Return [x, y] of the center of cell containing provided text 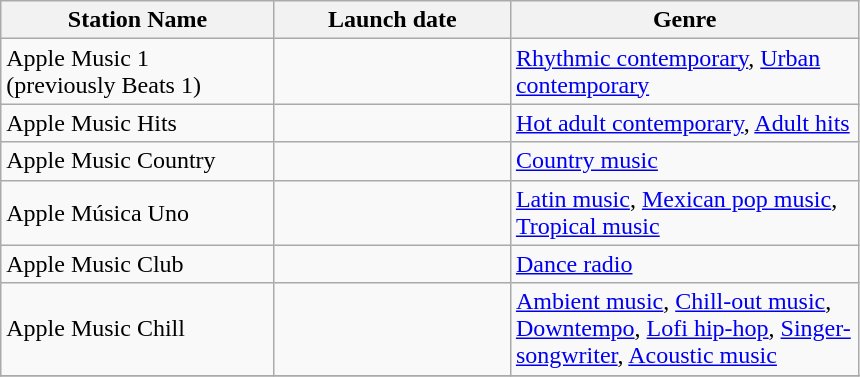
Apple Music Chill [138, 329]
Dance radio [684, 264]
Apple Music Country [138, 161]
Hot adult contemporary, Adult hits [684, 123]
Latin music, Mexican pop music, Tropical music [684, 212]
Apple Música Uno [138, 212]
Apple Music 1 (previously Beats 1) [138, 72]
Ambient music, Chill-out music, Downtempo, Lofi hip-hop, Singer-songwriter, Acoustic music [684, 329]
Apple Music Club [138, 264]
Station Name [138, 20]
Launch date [392, 20]
Rhythmic contemporary, Urban contemporary [684, 72]
Country music [684, 161]
Genre [684, 20]
Apple Music Hits [138, 123]
